Return the [X, Y] coordinate for the center point of the cell that contains the specified text.  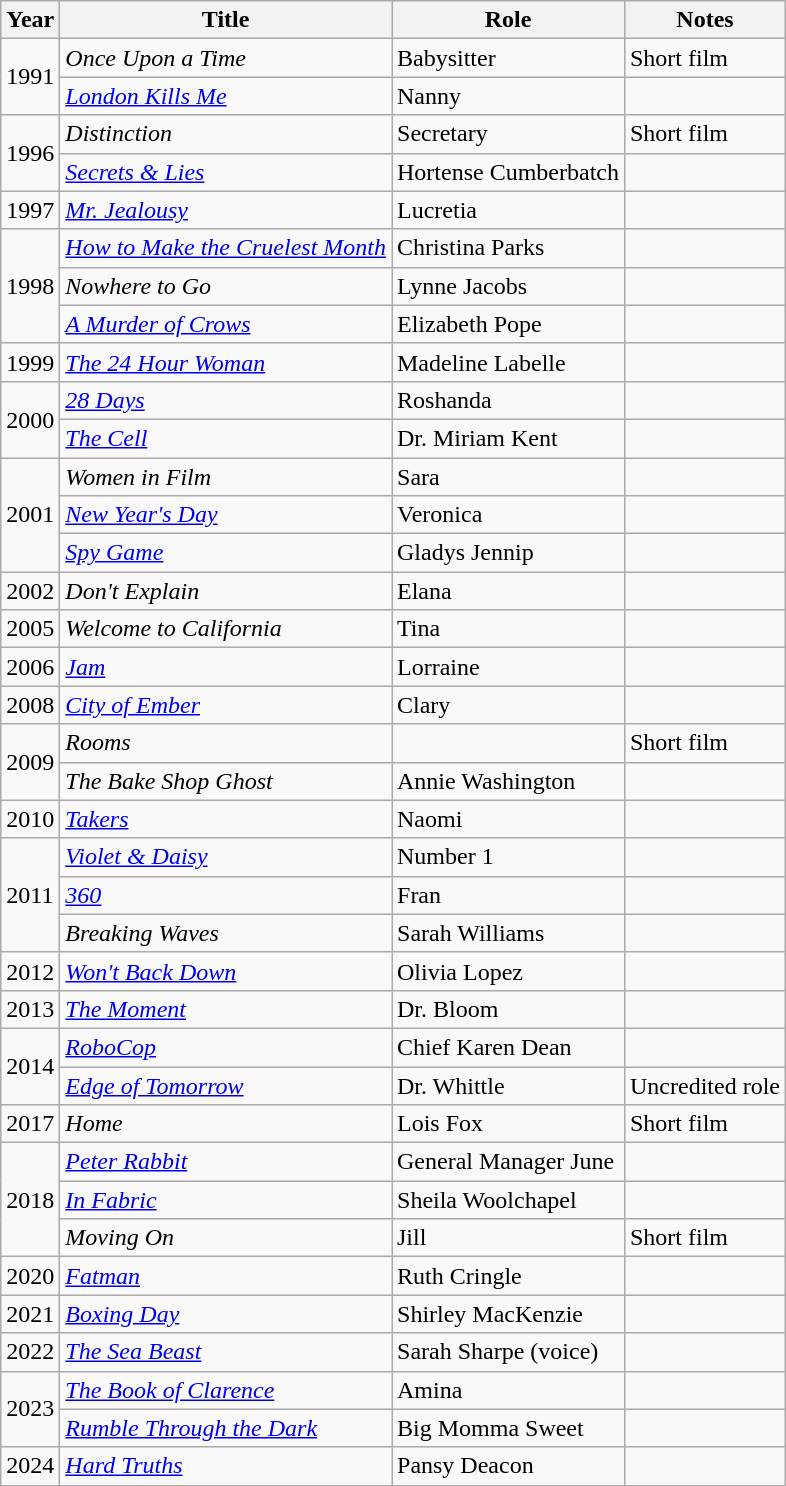
Roshanda [508, 400]
Lois Fox [508, 1124]
Secrets & Lies [226, 172]
Annie Washington [508, 781]
Naomi [508, 819]
Dr. Bloom [508, 1009]
Takers [226, 819]
1996 [30, 153]
Babysitter [508, 58]
Lynne Jacobs [508, 286]
Number 1 [508, 857]
Once Upon a Time [226, 58]
Notes [704, 20]
Jill [508, 1238]
Amina [508, 1390]
Don't Explain [226, 591]
2008 [30, 705]
2023 [30, 1409]
Sarah Williams [508, 933]
2005 [30, 629]
2006 [30, 667]
1999 [30, 362]
2020 [30, 1276]
2000 [30, 419]
In Fabric [226, 1200]
Spy Game [226, 553]
Ruth Cringle [508, 1276]
Role [508, 20]
2009 [30, 762]
Violet & Daisy [226, 857]
2001 [30, 515]
Breaking Waves [226, 933]
2010 [30, 819]
London Kills Me [226, 96]
The Bake Shop Ghost [226, 781]
Pansy Deacon [508, 1466]
Christina Parks [508, 248]
1998 [30, 286]
2011 [30, 895]
Home [226, 1124]
Lorraine [508, 667]
Edge of Tomorrow [226, 1085]
New Year's Day [226, 515]
Sheila Woolchapel [508, 1200]
Nanny [508, 96]
Distinction [226, 134]
2021 [30, 1314]
Dr. Miriam Kent [508, 438]
2017 [30, 1124]
The Moment [226, 1009]
Uncredited role [704, 1085]
Women in Film [226, 477]
The Sea Beast [226, 1352]
Fran [508, 895]
Clary [508, 705]
2014 [30, 1066]
Chief Karen Dean [508, 1047]
Sara [508, 477]
Peter Rabbit [226, 1162]
Hortense Cumberbatch [508, 172]
1991 [30, 77]
Boxing Day [226, 1314]
RoboCop [226, 1047]
Mr. Jealousy [226, 210]
The Cell [226, 438]
The Book of Clarence [226, 1390]
Fatman [226, 1276]
Tina [508, 629]
Lucretia [508, 210]
Secretary [508, 134]
2012 [30, 971]
Year [30, 20]
Hard Truths [226, 1466]
The 24 Hour Woman [226, 362]
Olivia Lopez [508, 971]
Sarah Sharpe (voice) [508, 1352]
Title [226, 20]
2024 [30, 1466]
Nowhere to Go [226, 286]
2018 [30, 1200]
Veronica [508, 515]
1997 [30, 210]
Madeline Labelle [508, 362]
Rooms [226, 743]
Won't Back Down [226, 971]
How to Make the Cruelest Month [226, 248]
Dr. Whittle [508, 1085]
Gladys Jennip [508, 553]
28 Days [226, 400]
Elizabeth Pope [508, 324]
2002 [30, 591]
A Murder of Crows [226, 324]
2022 [30, 1352]
General Manager June [508, 1162]
Shirley MacKenzie [508, 1314]
Rumble Through the Dark [226, 1428]
Jam [226, 667]
Big Momma Sweet [508, 1428]
Moving On [226, 1238]
360 [226, 895]
2013 [30, 1009]
City of Ember [226, 705]
Elana [508, 591]
Welcome to California [226, 629]
